Locate the cell with the specified text and output its (x, y) center coordinate. 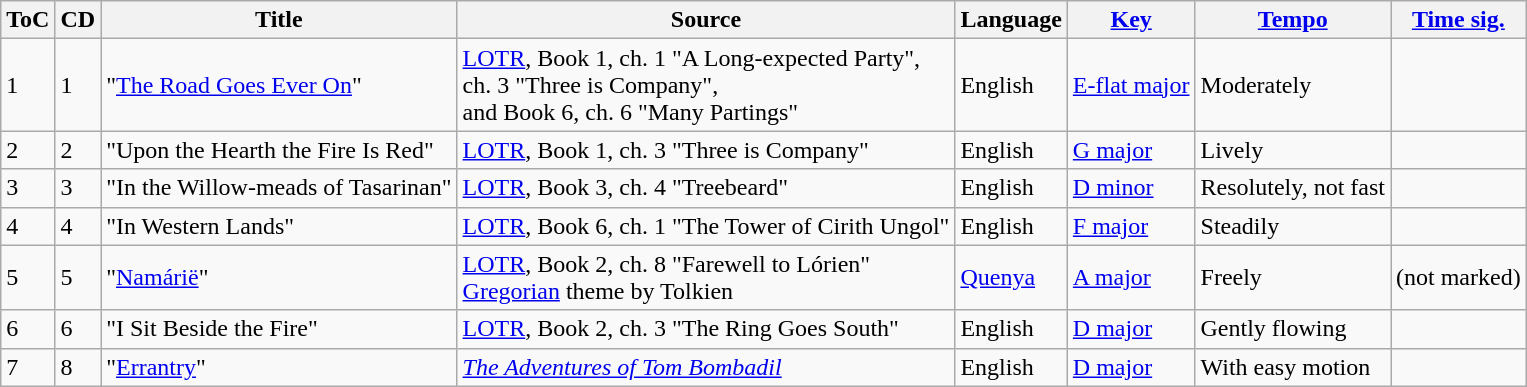
LOTR, Book 2, ch. 8 "Farewell to Lórien"Gregorian theme by Tolkien (706, 278)
ToC (28, 20)
LOTR, Book 6, ch. 1 "The Tower of Cirith Ungol" (706, 226)
Steadily (1292, 226)
G major (1131, 150)
D minor (1131, 188)
Gently flowing (1292, 329)
"Errantry" (279, 367)
"The Road Goes Ever On" (279, 85)
With easy motion (1292, 367)
7 (28, 367)
"Namárië" (279, 278)
Key (1131, 20)
LOTR, Book 1, ch. 1 "A Long-expected Party",ch. 3 "Three is Company",and Book 6, ch. 6 "Many Partings" (706, 85)
"In Western Lands" (279, 226)
CD (78, 20)
Quenya (1011, 278)
Freely (1292, 278)
8 (78, 367)
Time sig. (1458, 20)
Language (1011, 20)
E-flat major (1131, 85)
"In the Willow-meads of Tasarinan" (279, 188)
Resolutely, not fast (1292, 188)
Moderately (1292, 85)
A major (1131, 278)
"I Sit Beside the Fire" (279, 329)
LOTR, Book 3, ch. 4 "Treebeard" (706, 188)
Title (279, 20)
(not marked) (1458, 278)
The Adventures of Tom Bombadil (706, 367)
Tempo (1292, 20)
LOTR, Book 1, ch. 3 "Three is Company" (706, 150)
Source (706, 20)
Lively (1292, 150)
"Upon the Hearth the Fire Is Red" (279, 150)
LOTR, Book 2, ch. 3 "The Ring Goes South" (706, 329)
F major (1131, 226)
